Provide the [X, Y] coordinate of the cell's center where the given text is located.  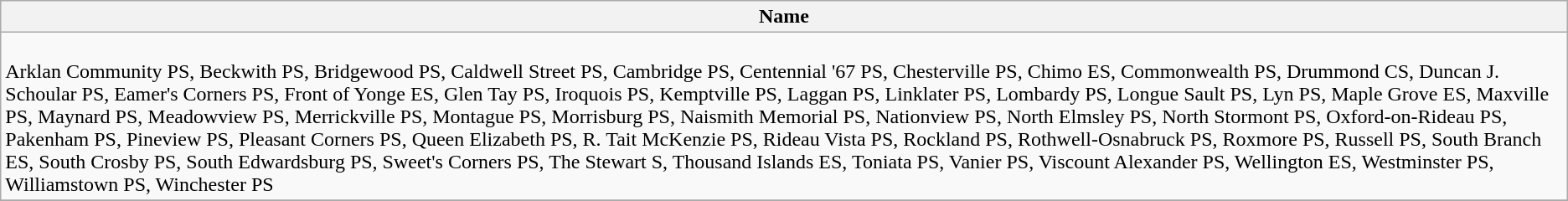
Name [784, 17]
